Return (x, y) of the center of cell containing provided text 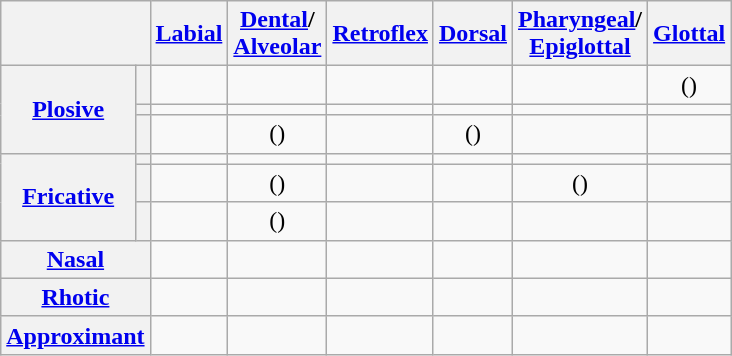
Rhotic (76, 297)
Fricative (68, 196)
Nasal (76, 259)
Approximant (76, 335)
Pharyngeal/Epiglottal (580, 34)
Plosive (68, 110)
Glottal (690, 34)
Retroflex (380, 34)
Labial (189, 34)
Dorsal (472, 34)
Dental/Alveolar (278, 34)
